Locate the cell with the specified text and output its (x, y) center coordinate. 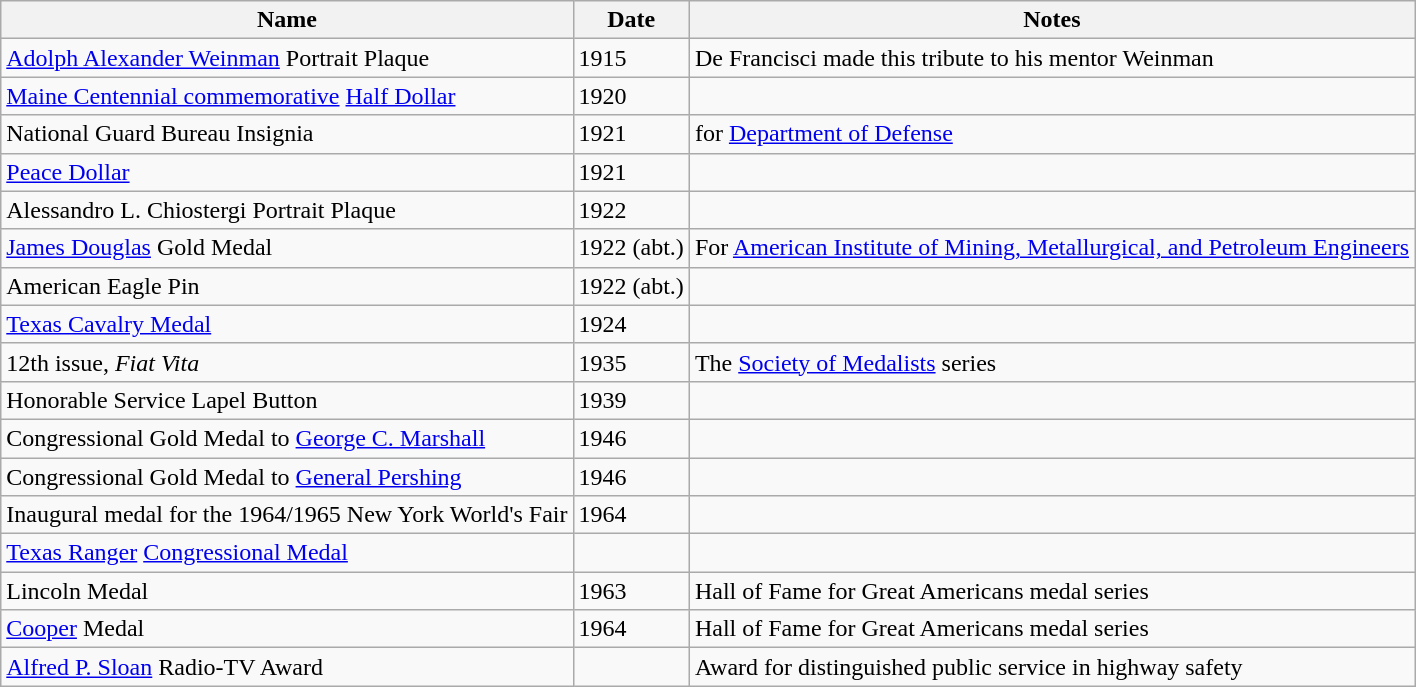
Peace Dollar (287, 172)
Alessandro L. Chiostergi Portrait Plaque (287, 210)
Texas Cavalry Medal (287, 324)
Texas Ranger Congressional Medal (287, 553)
James Douglas Gold Medal (287, 248)
1915 (631, 58)
For American Institute of Mining, Metallurgical, and Petroleum Engineers (1052, 248)
Lincoln Medal (287, 591)
1922 (631, 210)
Date (631, 20)
The Society of Medalists series (1052, 362)
Maine Centennial commemorative Half Dollar (287, 96)
1935 (631, 362)
1920 (631, 96)
Honorable Service Lapel Button (287, 400)
1924 (631, 324)
National Guard Bureau Insignia (287, 134)
12th issue, Fiat Vita (287, 362)
Adolph Alexander Weinman Portrait Plaque (287, 58)
Congressional Gold Medal to General Pershing (287, 477)
American Eagle Pin (287, 286)
Award for distinguished public service in highway safety (1052, 667)
for Department of Defense (1052, 134)
Cooper Medal (287, 629)
Name (287, 20)
De Francisci made this tribute to his mentor Weinman (1052, 58)
1939 (631, 400)
Congressional Gold Medal to George C. Marshall (287, 438)
1963 (631, 591)
Alfred P. Sloan Radio-TV Award (287, 667)
Notes (1052, 20)
Inaugural medal for the 1964/1965 New York World's Fair (287, 515)
